Return the (x, y) coordinate for the center point of the cell that contains the specified text.  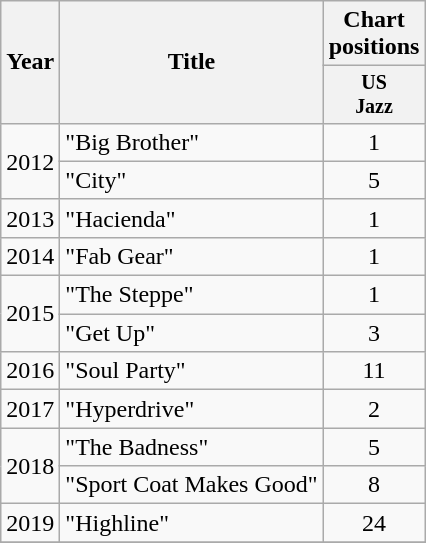
"Hacienda" (192, 218)
3 (374, 333)
2014 (30, 256)
2017 (30, 409)
11 (374, 371)
"Hyperdrive" (192, 409)
USJazz (374, 94)
Title (192, 62)
2 (374, 409)
Year (30, 62)
"Sport Coat Makes Good" (192, 485)
"The Steppe" (192, 295)
Chart positions (374, 34)
"Get Up" (192, 333)
8 (374, 485)
"Highline" (192, 523)
"Fab Gear" (192, 256)
"City" (192, 180)
2012 (30, 161)
2019 (30, 523)
2018 (30, 466)
2013 (30, 218)
2015 (30, 314)
2016 (30, 371)
"The Badness" (192, 447)
24 (374, 523)
"Soul Party" (192, 371)
"Big Brother" (192, 142)
